Provide the (X, Y) coordinate of the cell's center where the given text is located.  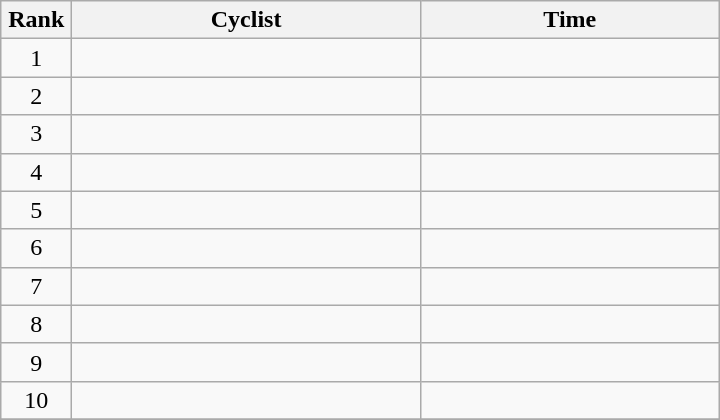
Rank (36, 20)
8 (36, 324)
1 (36, 58)
6 (36, 248)
5 (36, 210)
7 (36, 286)
Cyclist (246, 20)
Time (570, 20)
10 (36, 400)
3 (36, 134)
9 (36, 362)
4 (36, 172)
2 (36, 96)
